For the text-containing cell, return its midpoint in [X, Y] coordinate format. 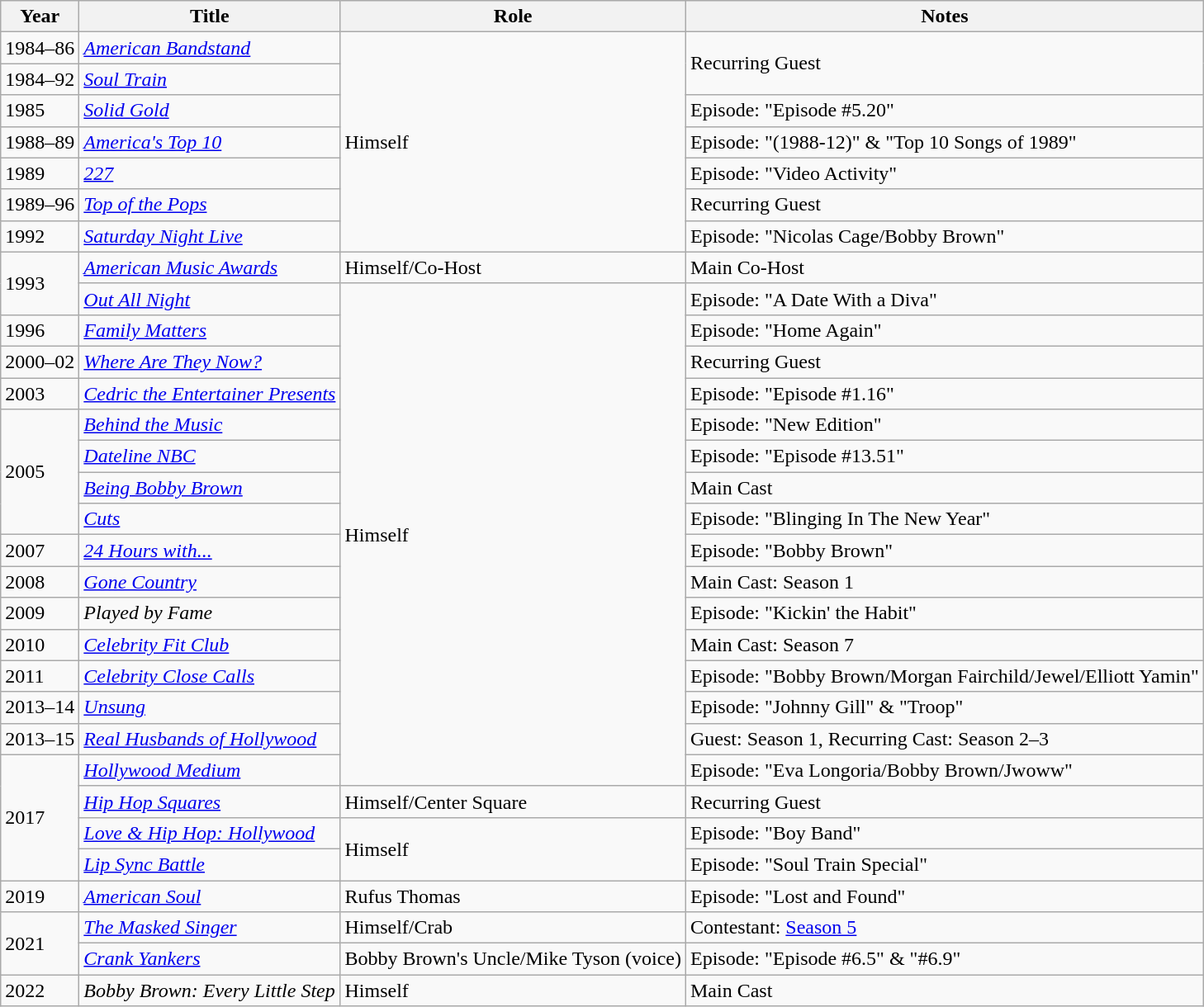
Real Husbands of Hollywood [210, 739]
Contestant: Season 5 [945, 928]
Episode: "Kickin' the Habit" [945, 613]
Episode: "Soul Train Special" [945, 864]
Himself/Crab [514, 928]
2000–02 [40, 362]
Family Matters [210, 330]
227 [210, 173]
2010 [40, 645]
Title [210, 17]
Hollywood Medium [210, 770]
Episode: "New Edition" [945, 425]
Bobby Brown: Every Little Step [210, 990]
2019 [40, 896]
1996 [40, 330]
2011 [40, 676]
Rufus Thomas [514, 896]
Episode: "(1988-12)" & "Top 10 Songs of 1989" [945, 142]
1989–96 [40, 205]
Episode: "Bobby Brown/Morgan Fairchild/Jewel/Elliott Yamin" [945, 676]
2007 [40, 551]
Love & Hip Hop: Hollywood [210, 833]
Episode: "Episode #6.5" & "#6.9" [945, 959]
Episode: "Johnny Gill" & "Troop" [945, 707]
Dateline NBC [210, 456]
Behind the Music [210, 425]
Episode: "Episode #5.20" [945, 111]
24 Hours with... [210, 551]
Episode: "Episode #13.51" [945, 456]
Cuts [210, 519]
Celebrity Fit Club [210, 645]
American Soul [210, 896]
Celebrity Close Calls [210, 676]
Being Bobby Brown [210, 488]
Soul Train [210, 79]
Crank Yankers [210, 959]
1984–86 [40, 48]
2003 [40, 394]
Year [40, 17]
Episode: "Nicolas Cage/Bobby Brown" [945, 236]
2013–14 [40, 707]
1989 [40, 173]
2008 [40, 582]
1988–89 [40, 142]
Episode: "Video Activity" [945, 173]
2021 [40, 943]
2022 [40, 990]
Top of the Pops [210, 205]
1985 [40, 111]
Gone Country [210, 582]
Where Are They Now? [210, 362]
Episode: "Boy Band" [945, 833]
Unsung [210, 707]
2005 [40, 472]
Bobby Brown's Uncle/Mike Tyson (voice) [514, 959]
1992 [40, 236]
Episode: "Episode #1.16" [945, 394]
2009 [40, 613]
Played by Fame [210, 613]
Out All Night [210, 299]
2017 [40, 817]
American Bandstand [210, 48]
Himself/Center Square [514, 801]
Saturday Night Live [210, 236]
Notes [945, 17]
Episode: "Eva Longoria/Bobby Brown/Jwoww" [945, 770]
Hip Hop Squares [210, 801]
Guest: Season 1, Recurring Cast: Season 2–3 [945, 739]
Main Co-Host [945, 267]
1993 [40, 283]
1984–92 [40, 79]
The Masked Singer [210, 928]
Main Cast: Season 1 [945, 582]
Episode: "Lost and Found" [945, 896]
Episode: "A Date With a Diva" [945, 299]
2013–15 [40, 739]
Lip Sync Battle [210, 864]
Episode: "Home Again" [945, 330]
Episode: "Blinging In The New Year" [945, 519]
Episode: "Bobby Brown" [945, 551]
America's Top 10 [210, 142]
Cedric the Entertainer Presents [210, 394]
American Music Awards [210, 267]
Himself/Co-Host [514, 267]
Solid Gold [210, 111]
Main Cast: Season 7 [945, 645]
Role [514, 17]
